Return the (X, Y) coordinate for the center point of the cell that contains the specified text.  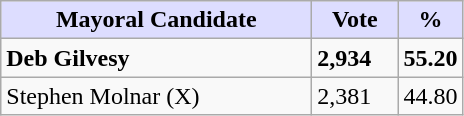
Vote (355, 20)
% (430, 20)
55.20 (430, 58)
2,381 (355, 96)
2,934 (355, 58)
Stephen Molnar (X) (156, 96)
Deb Gilvesy (156, 58)
44.80 (430, 96)
Mayoral Candidate (156, 20)
